Find where the given text appears and provide that cell's center as (x, y) coordinate. 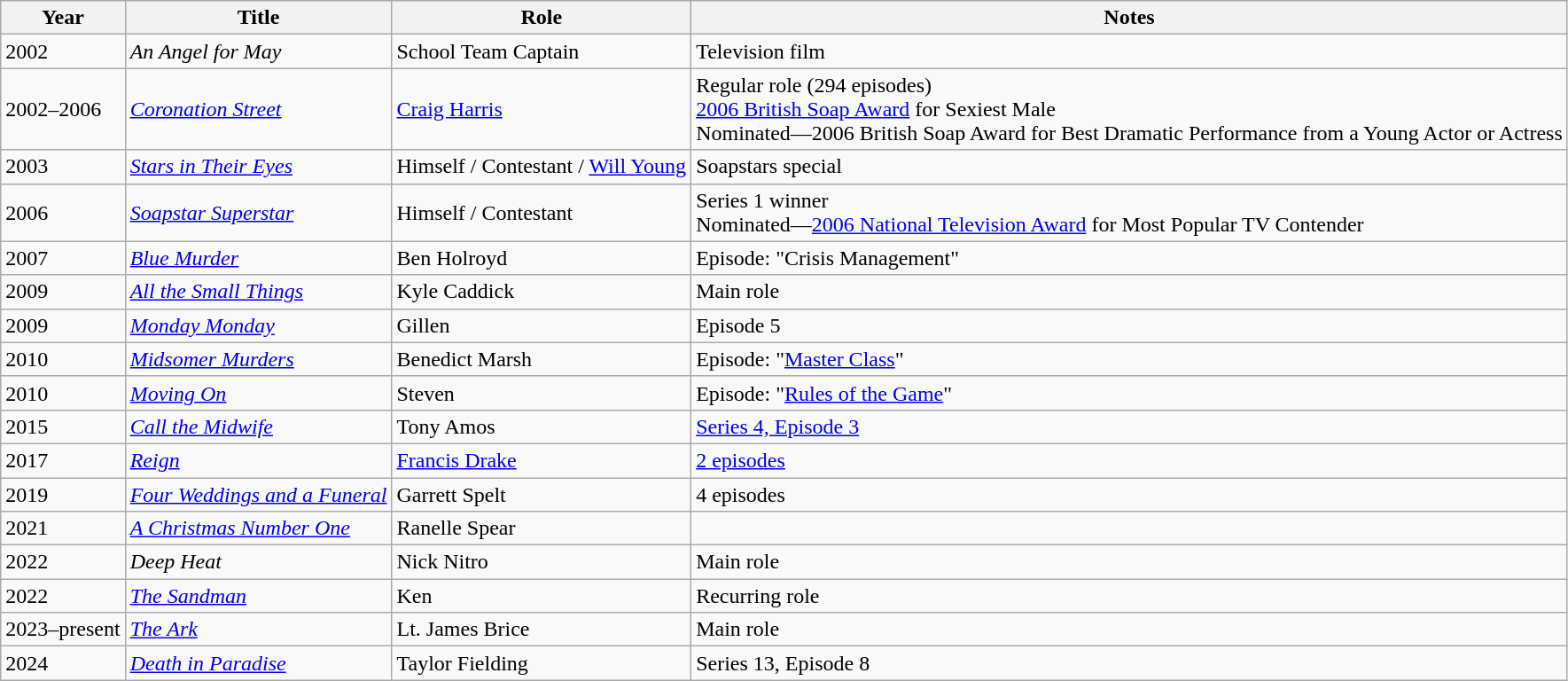
Series 1 winnerNominated—2006 National Television Award for Most Popular TV Contender (1129, 213)
Kyle Caddick (542, 292)
2023–present (63, 630)
Himself / Contestant / Will Young (542, 167)
Lt. James Brice (542, 630)
Moving On (259, 393)
Death in Paradise (259, 663)
Series 4, Episode 3 (1129, 427)
Monday Monday (259, 325)
The Sandman (259, 596)
2019 (63, 494)
Episode: "Rules of the Game" (1129, 393)
2024 (63, 663)
2002–2006 (63, 109)
Ken (542, 596)
The Ark (259, 630)
Ranelle Spear (542, 528)
Year (63, 18)
Reign (259, 460)
Garrett Spelt (542, 494)
2003 (63, 167)
2017 (63, 460)
2006 (63, 213)
Midsomer Murders (259, 359)
Benedict Marsh (542, 359)
Blue Murder (259, 258)
Coronation Street (259, 109)
2002 (63, 51)
Four Weddings and a Funeral (259, 494)
School Team Captain (542, 51)
Craig Harris (542, 109)
2007 (63, 258)
Taylor Fielding (542, 663)
2015 (63, 427)
Soapstars special (1129, 167)
Episode: "Crisis Management" (1129, 258)
Television film (1129, 51)
An Angel for May (259, 51)
Ben Holroyd (542, 258)
All the Small Things (259, 292)
Notes (1129, 18)
Recurring role (1129, 596)
Tony Amos (542, 427)
Series 13, Episode 8 (1129, 663)
Francis Drake (542, 460)
2021 (63, 528)
Soapstar Superstar (259, 213)
Call the Midwife (259, 427)
Episode 5 (1129, 325)
2 episodes (1129, 460)
A Christmas Number One (259, 528)
Nick Nitro (542, 562)
Himself / Contestant (542, 213)
Stars in Their Eyes (259, 167)
Role (542, 18)
Gillen (542, 325)
4 episodes (1129, 494)
Deep Heat (259, 562)
Episode: "Master Class" (1129, 359)
Steven (542, 393)
Title (259, 18)
